Identify which cell holds the provided text, then report its (X, Y) central coordinate. 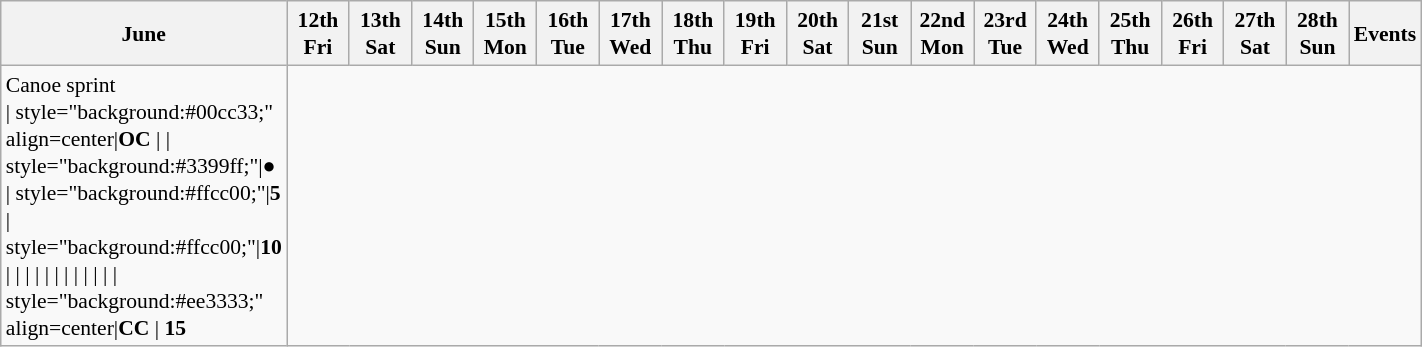
17thWed (630, 33)
28thSun (1318, 33)
18thThu (693, 33)
12thFri (318, 33)
21stSun (880, 33)
20thSat (817, 33)
15thMon (506, 33)
Events (1385, 33)
June (144, 33)
19thFri (755, 33)
27thSat (1255, 33)
24thWed (1068, 33)
14thSun (443, 33)
23rdTue (1006, 33)
16thTue (568, 33)
25thThu (1130, 33)
22ndMon (942, 33)
26thFri (1192, 33)
13thSat (380, 33)
